Detect which cell encompasses the target text, then output its [x, y] center coordinate. 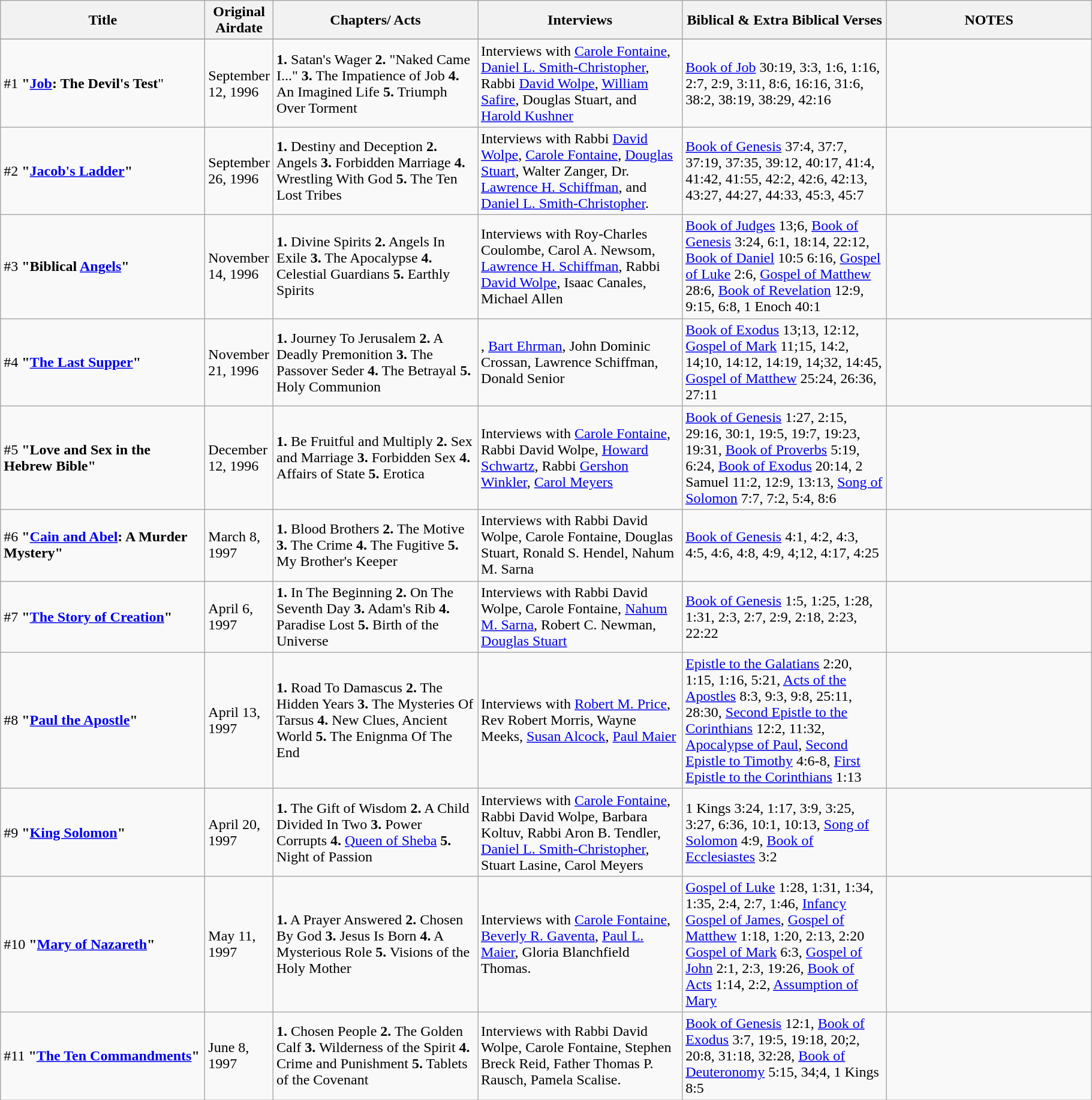
April 20, 1997 [239, 832]
#8 "Paul the Apostle" [103, 721]
Book of Genesis 37:4, 37:7, 37:19, 37:35, 39:12, 40:17, 41:4, 41:42, 41:55, 42:2, 42:6, 42:13, 43:27, 44:27, 44:33, 45:3, 45:7 [784, 171]
#2 "Jacob's Ladder" [103, 171]
1 Kings 3:24, 1:17, 3:9, 3:25, 3:27, 6:36, 10:1, 10:13, Song of Solomon 4:9, Book of Ecclesiastes 3:2 [784, 832]
Biblical & Extra Biblical Verses [784, 20]
Interviews with Carole Fontaine, Daniel L. Smith-Christopher, Rabbi David Wolpe, William Safire, Douglas Stuart, and Harold Kushner [580, 83]
Interviews with Carole Fontaine, Beverly R. Gaventa, Paul L. Maier, Gloria Blanchfield Thomas. [580, 944]
Interviews with Roy-Charles Coulombe, Carol A. Newsom, Lawrence H. Schiffman, Rabbi David Wolpe, Isaac Canales, Michael Allen [580, 266]
Title [103, 20]
Interviews with Rabbi David Wolpe, Carole Fontaine, Douglas Stuart, Ronald S. Hendel, Nahum M. Sarna [580, 546]
Original Airdate [239, 20]
Chapters/ Acts [375, 20]
November 14, 1996 [239, 266]
September 12, 1996 [239, 83]
Book of Genesis 1:5, 1:25, 1:28, 1:31, 2:3, 2:7, 2:9, 2:18, 2:23, 22:22 [784, 616]
Interviews with Carole Fontaine, Rabbi David Wolpe, Barbara Koltuv, Rabbi Aron B. Tendler, Daniel L. Smith-Christopher, Stuart Lasine, Carol Meyers [580, 832]
Interviews with Rabbi David Wolpe, Carole Fontaine, Stephen Breck Reid, Father Thomas P. Rausch, Pamela Scalise. [580, 1056]
1. Chosen People 2. The Golden Calf 3. Wilderness of the Spirit 4. Crime and Punishment 5. Tablets of the Covenant [375, 1056]
1. Blood Brothers 2. The Motive 3. The Crime 4. The Fugitive 5. My Brother's Keeper [375, 546]
1. Divine Spirits 2. Angels In Exile 3. The Apocalypse 4. Celestial Guardians 5. Earthly Spirits [375, 266]
, Bart Ehrman, John Dominic Crossan, Lawrence Schiffman, Donald Senior [580, 362]
Book of Job 30:19, 3:3, 1:6, 1:16, 2:7, 2:9, 3:11, 8:6, 16:16, 31:6, 38:2, 38:19, 38:29, 42:16 [784, 83]
#9 "King Solomon" [103, 832]
May 11, 1997 [239, 944]
#3 "Biblical Angels" [103, 266]
#7 "The Story of Creation" [103, 616]
1. In The Beginning 2. On The Seventh Day 3. Adam's Rib 4. Paradise Lost 5. Birth of the Universe [375, 616]
1. Satan's Wager 2. "Naked Came I..." 3. The Impatience of Job 4. An Imagined Life 5. Triumph Over Torment [375, 83]
November 21, 1996 [239, 362]
April 13, 1997 [239, 721]
Interviews with Rabbi David Wolpe, Carole Fontaine, Douglas Stuart, Walter Zanger, Dr. Lawrence H. Schiffman, and Daniel L. Smith-Christopher. [580, 171]
1. Be Fruitful and Multiply 2. Sex and Marriage 3. Forbidden Sex 4. Affairs of State 5. Erotica [375, 458]
#1 "Job: The Devil's Test" [103, 83]
1. Destiny and Deception 2. Angels 3. Forbidden Marriage 4. Wrestling With God 5. The Ten Lost Tribes [375, 171]
1. The Gift of Wisdom 2. A Child Divided In Two 3. Power Corrupts 4. Queen of Sheba 5. Night of Passion [375, 832]
#11 "The Ten Commandments" [103, 1056]
Book of Exodus 13;13, 12:12, Gospel of Mark 11;15, 14:2, 14;10, 14:12, 14:19, 14;32, 14:45, Gospel of Matthew 25:24, 26:36, 27:11 [784, 362]
April 6, 1997 [239, 616]
Book of Genesis 4:1, 4:2, 4:3, 4:5, 4:6, 4:8, 4:9, 4;12, 4:17, 4:25 [784, 546]
Book of Genesis 12:1, Book of Exodus 3:7, 19:5, 19:18, 20;2, 20:8, 31:18, 32:28, Book of Deuteronomy 5:15, 34;4, 1 Kings 8:5 [784, 1056]
Interviews [580, 20]
1. Journey To Jerusalem 2. A Deadly Premonition 3. The Passover Seder 4. The Betrayal 5. Holy Communion [375, 362]
June 8, 1997 [239, 1056]
March 8, 1997 [239, 546]
September 26, 1996 [239, 171]
Interviews with Carole Fontaine, Rabbi David Wolpe, Howard Schwartz, Rabbi Gershon Winkler, Carol Meyers [580, 458]
#4 "The Last Supper" [103, 362]
1. A Prayer Answered 2. Chosen By God 3. Jesus Is Born 4. A Mysterious Role 5. Visions of the Holy Mother [375, 944]
NOTES [989, 20]
Interviews with Robert M. Price, Rev Robert Morris, Wayne Meeks, Susan Alcock, Paul Maier [580, 721]
#5 "Love and Sex in the Hebrew Bible" [103, 458]
1. Road To Damascus 2. The Hidden Years 3. The Mysteries Of Tarsus 4. New Clues, Ancient World 5. The Enignma Of The End [375, 721]
#10 "Mary of Nazareth" [103, 944]
#6 "Cain and Abel: A Murder Mystery" [103, 546]
Interviews with Rabbi David Wolpe, Carole Fontaine, Nahum M. Sarna, Robert C. Newman, Douglas Stuart [580, 616]
December 12, 1996 [239, 458]
